Provide the [X, Y] coordinate of the cell's center where the given text is located.  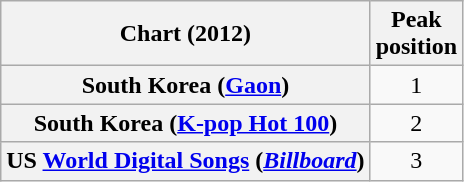
Peakposition [416, 34]
1 [416, 85]
US World Digital Songs (Billboard) [186, 161]
2 [416, 123]
South Korea (Gaon) [186, 85]
3 [416, 161]
South Korea (K-pop Hot 100) [186, 123]
Chart (2012) [186, 34]
